From the cell containing the given text, extract its center point as [x, y] coordinate. 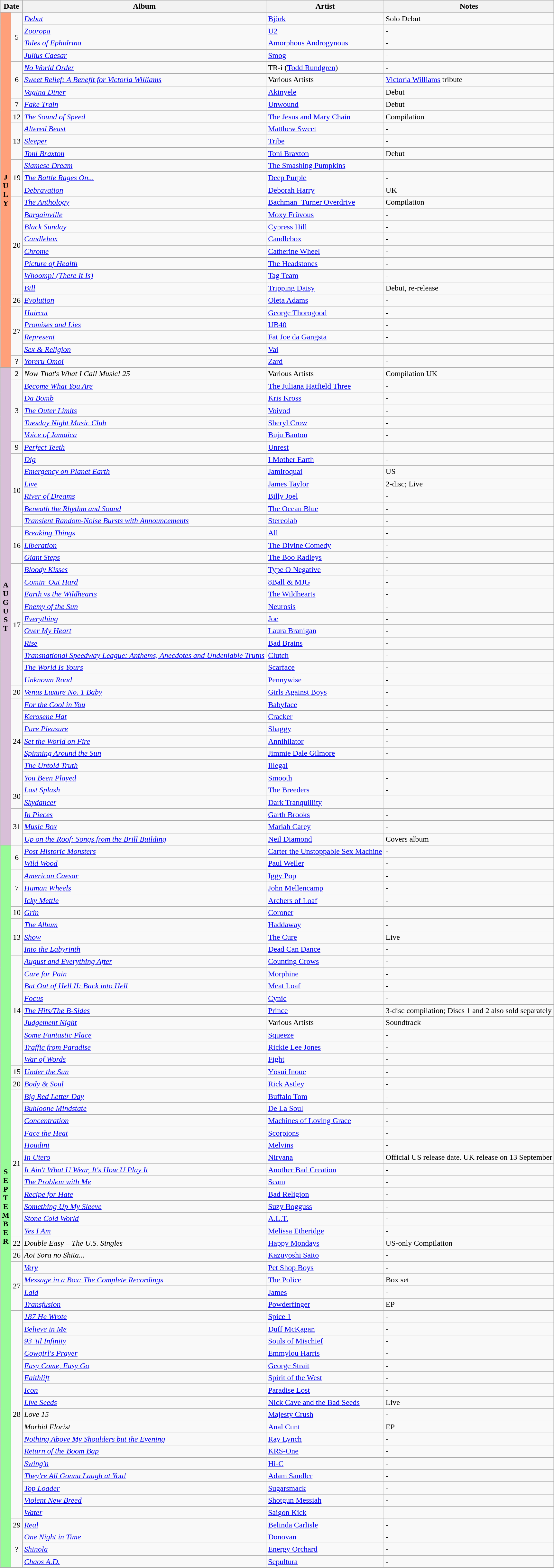
The Police [325, 1280]
Hi-C [325, 1463]
Transfusion [144, 1304]
Melissa Etheridge [325, 1231]
Box set [469, 1280]
Sheryl Crow [325, 423]
Stereolab [325, 521]
George Thorogood [325, 312]
14 [17, 1011]
Unwound [325, 104]
The Divine Comedy [325, 545]
Emergency on Planet Earth [144, 472]
Some Fantastic Place [144, 1035]
Unrest [325, 447]
17 [17, 625]
The Problem with Me [144, 1182]
Deborah Harry [325, 190]
Body & Soul [144, 1084]
KRS-One [325, 1451]
Now That's What I Call Music! 25 [144, 374]
It Ain't What U Wear, It's How U Play It [144, 1170]
Very [144, 1268]
The Cure [325, 937]
TR-i (Todd Rundgren) [325, 68]
The Headstones [325, 263]
Sweet Relief: A Benefit for Victoria Williams [144, 80]
The Juliana Hatfield Three [325, 386]
Buju Banton [325, 435]
Morphine [325, 974]
8Ball & MJG [325, 582]
You Been Played [144, 778]
Amorphous Androgynous [325, 43]
Coroner [325, 912]
Represent [144, 337]
Violent New Breed [144, 1500]
Counting Crows [325, 962]
Deep Purple [325, 178]
Recipe for Hate [144, 1194]
Solo Debut [469, 19]
Babyface [325, 704]
Spice 1 [325, 1316]
U2 [325, 31]
Unknown Road [144, 680]
Buhloone Mindstate [144, 1108]
Debravation [144, 190]
Houdini [144, 1145]
Tag Team [325, 276]
Rick Astley [325, 1084]
Prince [325, 1010]
Nick Cave and the Bad Seeds [325, 1402]
Comin' Out Hard [144, 582]
Return of the Boom Bap [144, 1451]
16 [17, 545]
In Utero [144, 1158]
Real [144, 1525]
Girls Against Boys [325, 692]
Pure Pleasure [144, 729]
Sleeper [144, 141]
Energy Orchard [325, 1549]
The Outer Limits [144, 410]
Debut, re-release [469, 288]
Haircut [144, 312]
The Boo Radleys [325, 558]
Fight [325, 1059]
In Pieces [144, 815]
Haddaway [325, 925]
Earth vs the Wildhearts [144, 594]
Grin [144, 912]
Annihilator [325, 741]
Machines of Loving Grace [325, 1121]
Suzy Bogguss [325, 1206]
Akinyele [325, 92]
Cypress Hill [325, 227]
Soundtrack [469, 1023]
US [469, 472]
Pet Shop Boys [325, 1268]
The Smashing Pumpkins [325, 166]
Set the World on Fire [144, 741]
29 [17, 1525]
JULY [6, 190]
Oleta Adams [325, 300]
River of Dreams [144, 496]
Bat Out of Hell II: Back into Hell [144, 986]
Neil Diamond [325, 839]
Saigon Kick [325, 1512]
Human Wheels [144, 888]
30 [17, 796]
9 [17, 447]
Tales of Ephidrina [144, 43]
AUGUST [6, 606]
Top Loader [144, 1488]
Aoi Sora no Shita... [144, 1255]
Smooth [325, 778]
Da Bomb [144, 398]
Bad Religion [325, 1194]
24 [17, 741]
Compilation UK [469, 374]
Live Seeds [144, 1402]
Souls of Mischief [325, 1341]
For the Cool in You [144, 704]
Another Bad Creation [325, 1170]
Icky Mettle [144, 900]
Paradise Lost [325, 1390]
Cracker [325, 716]
Vagina Diner [144, 92]
The Anthology [144, 202]
The Jesus and Mary Chain [325, 116]
Archers of Loaf [325, 900]
The Hits/The B-Sides [144, 1010]
The Album [144, 925]
Venus Luxure No. 1 Baby [144, 692]
Whoomp! (There It Is) [144, 276]
Water [144, 1512]
Victoria Williams tribute [469, 80]
Date [12, 6]
Easy Come, Easy Go [144, 1366]
2 [17, 374]
Zard [325, 362]
Happy Mondays [325, 1243]
John Mellencamp [325, 888]
Björk [325, 19]
The Breeders [325, 790]
Duff McKagan [325, 1329]
Squeeze [325, 1035]
Mariah Carey [325, 827]
A.L.T. [325, 1219]
19 [17, 178]
The Ocean Blue [325, 508]
Yes I Am [144, 1231]
12 [17, 116]
SEPTEMBER [6, 1206]
Icon [144, 1390]
Matthew Sweet [325, 129]
The World Is Yours [144, 668]
5 [17, 37]
Laid [144, 1292]
Clutch [325, 655]
Covers album [469, 839]
Kazuyoshi Saito [325, 1255]
Carter the Unstoppable Sex Machine [325, 851]
Sugarsmack [325, 1488]
Cure for Pain [144, 974]
Dead Can Dance [325, 949]
Fat Joe da Gangsta [325, 337]
Smog [325, 55]
All [325, 533]
Swing'n [144, 1463]
Voice of Jamaica [144, 435]
Bloody Kisses [144, 570]
The Wildhearts [325, 594]
Message in a Box: The Complete Recordings [144, 1280]
Stone Cold World [144, 1219]
Cowgirl's Prayer [144, 1353]
Dig [144, 459]
Skydancer [144, 802]
Cynic [325, 998]
US-only Compilation [469, 1243]
Tribe [325, 141]
Big Red Letter Day [144, 1096]
James [325, 1292]
Double Easy – The U.S. Singles [144, 1243]
Nirvana [325, 1158]
Jimmie Dale Gilmore [325, 753]
Perfect Teeth [144, 447]
Vai [325, 349]
28 [17, 1414]
UB40 [325, 325]
I Mother Earth [325, 459]
Catherine Wheel [325, 251]
3 [17, 410]
UK [469, 190]
Paul Weller [325, 863]
Adam Sandler [325, 1476]
Illegal [325, 766]
93 'til Infinity [144, 1341]
Spinning Around the Sun [144, 753]
Zooropa [144, 31]
Liberation [144, 545]
21 [17, 1163]
Scorpions [325, 1133]
Judgement Night [144, 1023]
22 [17, 1243]
Seam [325, 1182]
187 He Wrote [144, 1316]
31 [17, 827]
Kris Kross [325, 398]
Artist [325, 6]
Anal Cunt [325, 1427]
Rise [144, 643]
Altered Beast [144, 129]
15 [17, 1072]
Face the Heat [144, 1133]
Belinda Carlisle [325, 1525]
Type O Negative [325, 570]
Majesty Crush [325, 1415]
Sepultura [325, 1562]
Shotgun Messiah [325, 1500]
Breaking Things [144, 533]
Something Up My Sleeve [144, 1206]
They're All Gonna Laugh at You! [144, 1476]
The Sound of Speed [144, 116]
Pennywise [325, 680]
Scarface [325, 668]
Over My Heart [144, 631]
3-disc compilation; Discs 1 and 2 also sold separately [469, 1010]
No World Order [144, 68]
Ray Lynch [325, 1439]
Tuesday Night Music Club [144, 423]
Faithlift [144, 1378]
Evolution [144, 300]
Shinola [144, 1549]
Everything [144, 619]
Neurosis [325, 606]
Promises and Lies [144, 325]
Joe [325, 619]
Kerosene Hat [144, 716]
Tripping Daisy [325, 288]
Jamiroquai [325, 472]
Shaggy [325, 729]
Love 15 [144, 1415]
Post Historic Monsters [144, 851]
Fake Train [144, 104]
Spirit of the West [325, 1378]
Moxy Früvous [325, 215]
Believe in Me [144, 1329]
Powderfinger [325, 1304]
Melvins [325, 1145]
Yoreru Omoi [144, 362]
Bad Brains [325, 643]
Focus [144, 998]
Yōsui Inoue [325, 1072]
War of Words [144, 1059]
Iggy Pop [325, 876]
August and Everything After [144, 962]
Donovan [325, 1537]
Into the Labyrinth [144, 949]
Up on the Roof: Songs from the Brill Building [144, 839]
Notes [469, 6]
Bill [144, 288]
Dark Tranquillity [325, 802]
Giant Steps [144, 558]
Nothing Above My Shoulders but the Evening [144, 1439]
Wild Wood [144, 863]
Julius Caesar [144, 55]
Enemy of the Sun [144, 606]
Traffic from Paradise [144, 1047]
George Strait [325, 1366]
Emmylou Harris [325, 1353]
The Untold Truth [144, 766]
Meat Loaf [325, 986]
Show [144, 937]
Album [144, 6]
Bargainville [144, 215]
Music Box [144, 827]
Last Splash [144, 790]
Beneath the Rhythm and Sound [144, 508]
Under the Sun [144, 1072]
One Night in Time [144, 1537]
Transnational Speedway League: Anthems, Anecdotes and Undeniable Truths [144, 655]
Chrome [144, 251]
Garth Brooks [325, 815]
Morbid Florist [144, 1427]
Picture of Health [144, 263]
Sex & Religion [144, 349]
American Caesar [144, 876]
The Battle Rages On... [144, 178]
Billy Joel [325, 496]
Bachman–Turner Overdrive [325, 202]
Official US release date. UK release on 13 September [469, 1158]
Chaos A.D. [144, 1562]
Rickie Lee Jones [325, 1047]
2-disc; Live [469, 484]
James Taylor [325, 484]
Buffalo Tom [325, 1096]
De La Soul [325, 1108]
Voivod [325, 410]
Black Sunday [144, 227]
Laura Branigan [325, 631]
Concentration [144, 1121]
Transient Random-Noise Bursts with Announcements [144, 521]
Siamese Dream [144, 166]
Become What You Are [144, 386]
